Find where the given text appears and provide that cell's center as [X, Y] coordinate. 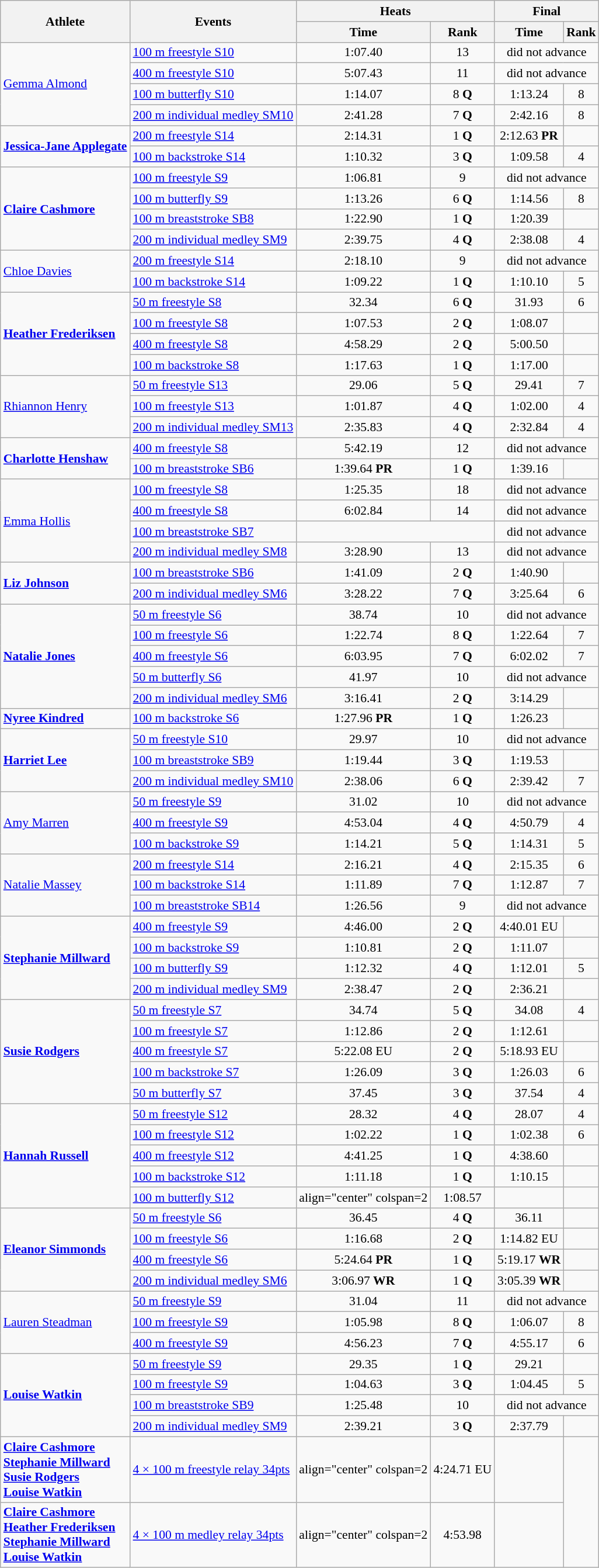
1:14.21 [363, 844]
4:46.00 [363, 927]
31.02 [363, 802]
1:02.22 [363, 1135]
5:22.08 EU [363, 1052]
1:12.61 [529, 1031]
4:56.23 [363, 1343]
6:02.02 [529, 657]
Chloe Davies [65, 271]
1:26.23 [529, 719]
Heats [395, 11]
Harriet Lee [65, 761]
50 m freestyle S8 [214, 303]
29.06 [363, 386]
50 m freestyle S7 [214, 1010]
4:41.25 [363, 1156]
1:12.87 [529, 885]
Louise Watkin [65, 1395]
50 m butterfly S7 [214, 1094]
37.45 [363, 1094]
1:40.90 [529, 573]
50 m butterfly S6 [214, 677]
29.41 [529, 386]
Rhiannon Henry [65, 407]
100 m backstroke S8 [214, 365]
Liz Johnson [65, 583]
100 m backstroke S12 [214, 1177]
100 m freestyle S13 [214, 407]
2:39.75 [363, 240]
100 m freestyle S7 [214, 1031]
34.74 [363, 1010]
400 m freestyle S7 [214, 1052]
2:38.06 [363, 781]
1:01.87 [363, 407]
34.08 [529, 1010]
1:13.26 [363, 199]
1:17.00 [529, 365]
1:10.10 [529, 282]
31.93 [529, 303]
Natalie Jones [65, 656]
2:42.16 [529, 115]
1:25.35 [363, 490]
28.32 [363, 1114]
1:10.15 [529, 1177]
36.45 [363, 1218]
1:08.57 [462, 1198]
1:09.58 [529, 157]
100 m butterfly S12 [214, 1198]
38.74 [363, 615]
2:16.21 [363, 865]
4:53.98 [462, 1535]
2:15.35 [529, 865]
Natalie Massey [65, 886]
Heather Frederiksen [65, 334]
Eleanor Simmonds [65, 1249]
100 m freestyle S12 [214, 1135]
2:39.21 [363, 1427]
2:41.28 [363, 115]
1:26.56 [363, 906]
100 m breaststroke SB14 [214, 906]
4:58.29 [363, 344]
1:41.09 [363, 573]
1:02.38 [529, 1135]
3:25.64 [529, 594]
5:18.93 EU [529, 1052]
100 m backstroke S6 [214, 719]
1:10.32 [363, 157]
100 m backstroke S7 [214, 1073]
4:53.04 [363, 823]
2:18.10 [363, 261]
1:12.01 [529, 969]
5:24.64 PR [363, 1260]
1:10.81 [363, 948]
4:50.79 [529, 823]
1:27.96 PR [363, 719]
2:39.42 [529, 781]
2:32.84 [529, 428]
37.54 [529, 1094]
1:14.82 EU [529, 1239]
3:28.90 [363, 552]
4 × 100 m freestyle relay 34pts [214, 1469]
1:14.56 [529, 199]
200 m individual medley SM8 [214, 552]
50 m freestyle S10 [214, 740]
Hannah Russell [65, 1156]
14 [462, 511]
2:12.63 PR [529, 136]
Final [546, 11]
1:20.39 [529, 219]
32.34 [363, 303]
Claire CashmoreStephanie MillwardSusie RodgersLouise Watkin [65, 1469]
Jessica-Jane Applegate [65, 146]
1:16.68 [363, 1239]
Charlotte Henshaw [65, 458]
Lauren Steadman [65, 1323]
3:28.22 [363, 594]
4 × 100 m medley relay 34pts [214, 1535]
400 m freestyle S12 [214, 1156]
6:03.95 [363, 657]
1:26.03 [529, 1073]
4:55.17 [529, 1343]
29.35 [363, 1364]
1:07.53 [363, 324]
12 [462, 448]
1:22.90 [363, 219]
1:19.44 [363, 761]
2:38.47 [363, 990]
4:24.71 EU [462, 1469]
29.21 [529, 1364]
3:05.39 WR [529, 1281]
28.07 [529, 1114]
2:35.83 [363, 428]
1:11.89 [363, 885]
1:08.07 [529, 324]
1:39.64 PR [363, 469]
1:05.98 [363, 1323]
Amy Marren [65, 823]
100 m breaststroke SB8 [214, 219]
Stephanie Millward [65, 958]
100 m breaststroke SB7 [214, 532]
1:11.07 [529, 948]
1:09.22 [363, 282]
3:14.29 [529, 698]
50 m freestyle S12 [214, 1114]
1:02.00 [529, 407]
1:04.45 [529, 1385]
4:38.60 [529, 1156]
5:42.19 [363, 448]
1:06.07 [529, 1323]
1:22.74 [363, 636]
100 m butterfly S10 [214, 95]
3:06.97 WR [363, 1281]
1:39.16 [529, 469]
2:38.08 [529, 240]
Athlete [65, 21]
5:00.50 [529, 344]
41.97 [363, 677]
3:16.41 [363, 698]
Claire Cashmore [65, 209]
1:19.53 [529, 761]
1:11.18 [363, 1177]
1:13.24 [529, 95]
6:02.84 [363, 511]
29.97 [363, 740]
1:17.63 [363, 365]
1:07.40 [363, 53]
1:14.07 [363, 95]
100 m freestyle S10 [214, 53]
50 m freestyle S13 [214, 386]
1:26.09 [363, 1073]
Susie Rodgers [65, 1052]
5:19.17 WR [529, 1260]
400 m freestyle S10 [214, 74]
Gemma Almond [65, 84]
200 m individual medley SM13 [214, 428]
1:12.86 [363, 1031]
18 [462, 490]
4:40.01 EU [529, 927]
31.04 [363, 1302]
1:12.32 [363, 969]
5:07.43 [363, 74]
Claire CashmoreHeather FrederiksenStephanie MillwardLouise Watkin [65, 1535]
1:14.31 [529, 844]
1:22.64 [529, 636]
36.11 [529, 1218]
Nyree Kindred [65, 719]
Emma Hollis [65, 521]
2:37.79 [529, 1427]
1:06.81 [363, 178]
2:36.21 [529, 990]
1:04.63 [363, 1385]
Events [214, 21]
1:25.48 [363, 1406]
2:14.31 [363, 136]
